From the cell containing the given text, extract its center point as (x, y) coordinate. 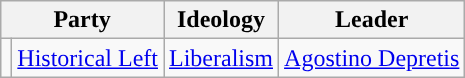
Agostino Depretis (372, 58)
Party (82, 20)
Ideology (222, 20)
Historical Left (88, 58)
Liberalism (222, 58)
Leader (372, 20)
